Detect which cell encompasses the target text, then output its (x, y) center coordinate. 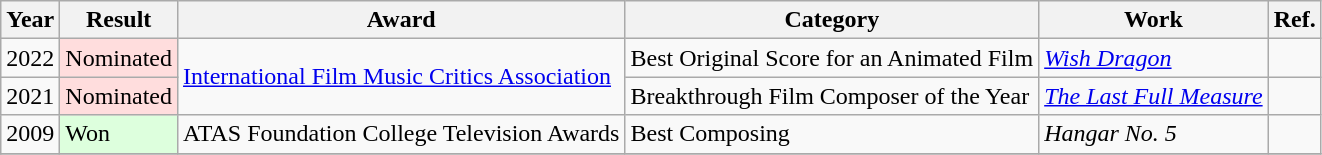
2022 (30, 58)
Ref. (1294, 20)
Category (832, 20)
2021 (30, 96)
The Last Full Measure (1154, 96)
International Film Music Critics Association (402, 77)
Best Original Score for an Animated Film (832, 58)
Won (119, 134)
Work (1154, 20)
Hangar No. 5 (1154, 134)
Result (119, 20)
ATAS Foundation College Television Awards (402, 134)
Best Composing (832, 134)
Year (30, 20)
Wish Dragon (1154, 58)
Breakthrough Film Composer of the Year (832, 96)
2009 (30, 134)
Award (402, 20)
